Detect which cell encompasses the target text, then output its [X, Y] center coordinate. 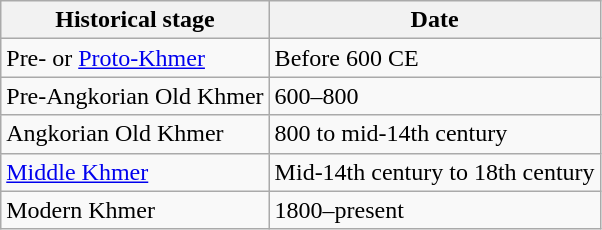
600–800 [434, 96]
800 to mid-14th century [434, 134]
Historical stage [135, 20]
Angkorian Old Khmer [135, 134]
Middle Khmer [135, 172]
Mid-14th century to 18th century [434, 172]
Modern Khmer [135, 210]
Before 600 CE [434, 58]
Pre-Angkorian Old Khmer [135, 96]
Pre- or Proto-Khmer [135, 58]
1800–present [434, 210]
Date [434, 20]
